From the cell containing the given text, extract its center point as [X, Y] coordinate. 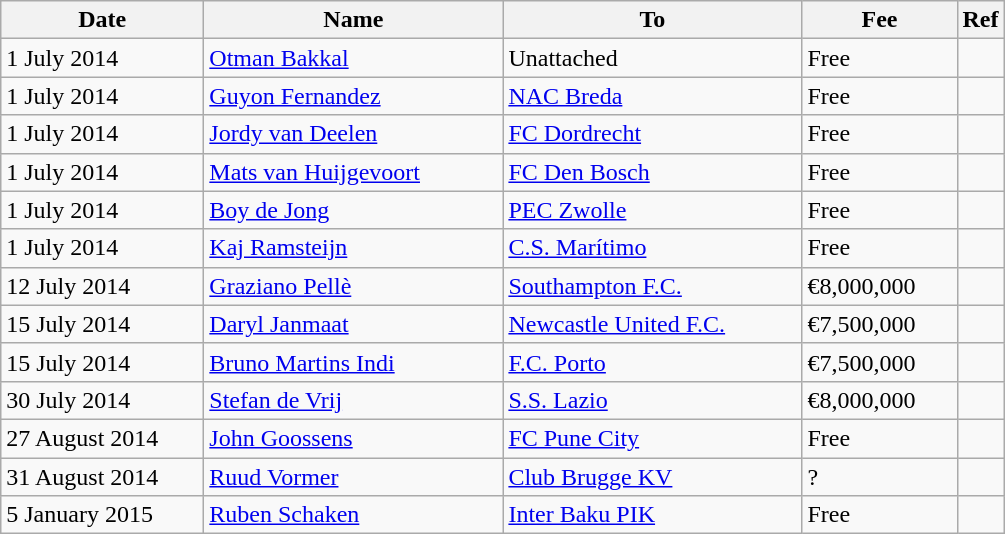
Mats van Huijgevoort [354, 172]
Stefan de Vrij [354, 400]
Inter Baku PIK [652, 515]
Ruben Schaken [354, 515]
FC Dordrecht [652, 134]
Guyon Fernandez [354, 96]
F.C. Porto [652, 362]
NAC Breda [652, 96]
Otman Bakkal [354, 58]
S.S. Lazio [652, 400]
5 January 2015 [102, 515]
Bruno Martins Indi [354, 362]
PEC Zwolle [652, 210]
Daryl Janmaat [354, 324]
Date [102, 20]
Jordy van Deelen [354, 134]
Newcastle United F.C. [652, 324]
FC Pune City [652, 438]
Name [354, 20]
Graziano Pellè [354, 286]
C.S. Marítimo [652, 248]
To [652, 20]
FC Den Bosch [652, 172]
31 August 2014 [102, 477]
Southampton F.C. [652, 286]
John Goossens [354, 438]
Ref [980, 20]
? [880, 477]
Club Brugge KV [652, 477]
Ruud Vormer [354, 477]
Kaj Ramsteijn [354, 248]
Fee [880, 20]
12 July 2014 [102, 286]
27 August 2014 [102, 438]
Boy de Jong [354, 210]
Unattached [652, 58]
30 July 2014 [102, 400]
